Determine the (X, Y) coordinate at the center of the cell enclosing the given text.  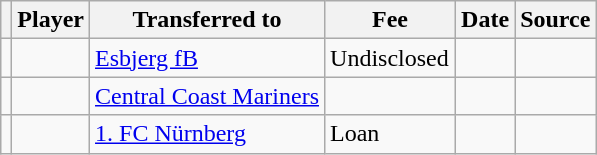
Undisclosed (390, 58)
Transferred to (208, 20)
Fee (390, 20)
Central Coast Mariners (208, 96)
1. FC Nürnberg (208, 134)
Loan (390, 134)
Esbjerg fB (208, 58)
Source (556, 20)
Date (486, 20)
Player (51, 20)
